Extract the [x, y] coordinate from the center of the cell holding the provided text.  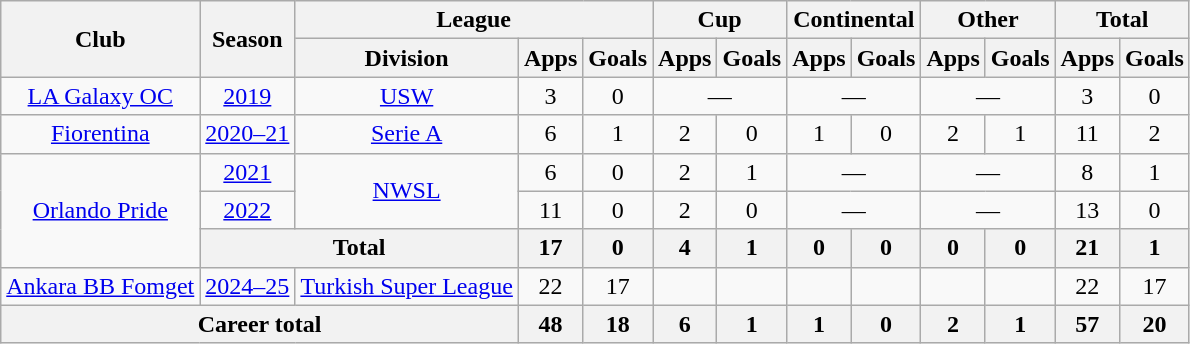
2019 [248, 96]
2021 [248, 172]
USW [407, 96]
2020–21 [248, 134]
Serie A [407, 134]
18 [618, 324]
2024–25 [248, 286]
48 [550, 324]
Cup [720, 20]
Turkish Super League [407, 286]
20 [1155, 324]
NWSL [407, 191]
21 [1087, 248]
LA Galaxy OC [100, 96]
13 [1087, 210]
Other [988, 20]
8 [1087, 172]
Season [248, 39]
Career total [260, 324]
Ankara BB Fomget [100, 286]
Club [100, 39]
57 [1087, 324]
Continental [854, 20]
Orlando Pride [100, 210]
2022 [248, 210]
Fiorentina [100, 134]
Division [407, 58]
League [474, 20]
4 [685, 248]
